Extract the [X, Y] coordinate from the center of the cell holding the provided text.  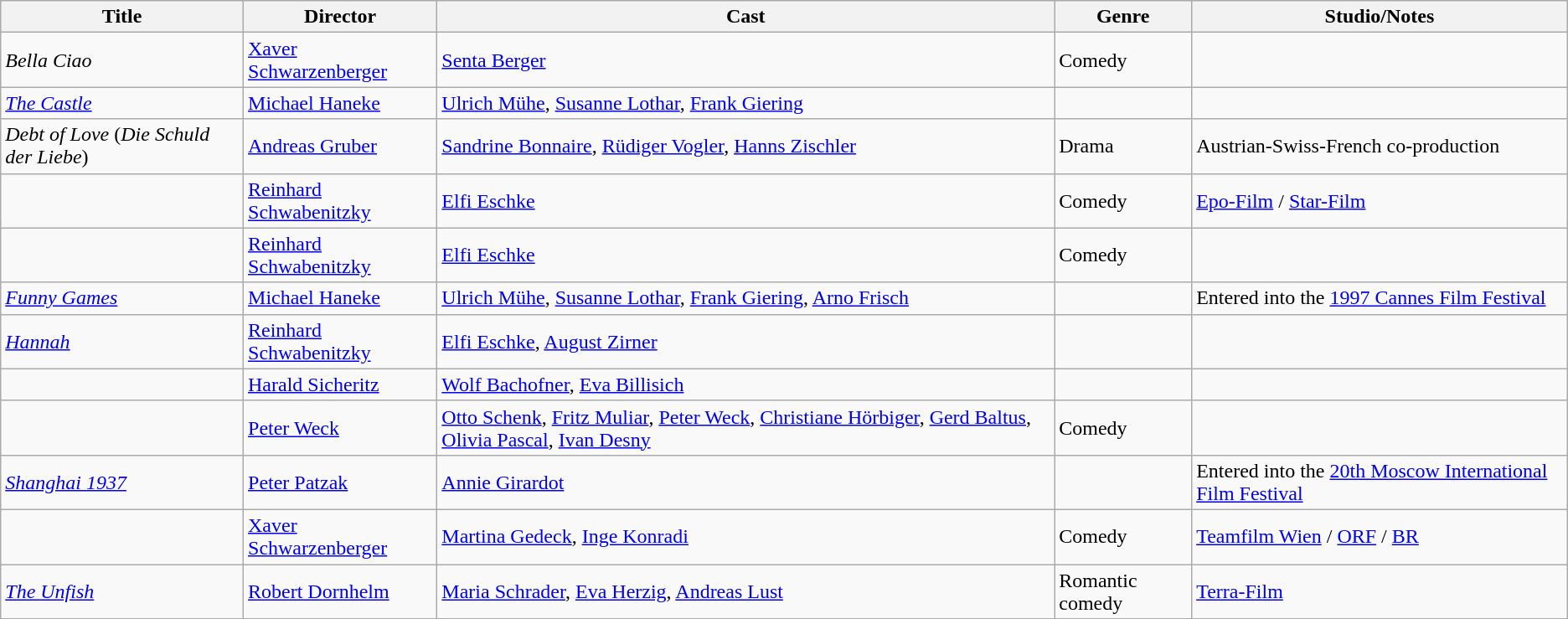
Drama [1123, 146]
Teamfilm Wien / ORF / BR [1380, 536]
Sandrine Bonnaire, Rüdiger Vogler, Hanns Zischler [745, 146]
Annie Girardot [745, 482]
The Castle [122, 103]
Bella Ciao [122, 60]
The Unfish [122, 591]
Otto Schenk, Fritz Muliar, Peter Weck, Christiane Hörbiger, Gerd Baltus, Olivia Pascal, Ivan Desny [745, 427]
Terra-Film [1380, 591]
Epo-Film / Star-Film [1380, 201]
Senta Berger [745, 60]
Director [340, 17]
Entered into the 1997 Cannes Film Festival [1380, 298]
Austrian-Swiss-French co-production [1380, 146]
Elfi Eschke, August Zirner [745, 342]
Martina Gedeck, Inge Konradi [745, 536]
Debt of Love (Die Schuld der Liebe) [122, 146]
Ulrich Mühe, Susanne Lothar, Frank Giering [745, 103]
Shanghai 1937 [122, 482]
Title [122, 17]
Andreas Gruber [340, 146]
Ulrich Mühe, Susanne Lothar, Frank Giering, Arno Frisch [745, 298]
Studio/Notes [1380, 17]
Genre [1123, 17]
Peter Patzak [340, 482]
Wolf Bachofner, Eva Billisich [745, 384]
Cast [745, 17]
Romantic comedy [1123, 591]
Peter Weck [340, 427]
Funny Games [122, 298]
Robert Dornhelm [340, 591]
Entered into the 20th Moscow International Film Festival [1380, 482]
Harald Sicheritz [340, 384]
Hannah [122, 342]
Maria Schrader, Eva Herzig, Andreas Lust [745, 591]
